Pinpoint the cell where the given text exists, returning its (x, y) midpoint coordinate. 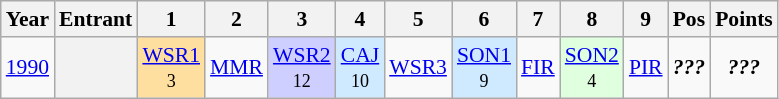
WSR3 (418, 68)
MMR (236, 68)
9 (646, 19)
Year (28, 19)
WSR212 (302, 68)
WSR13 (171, 68)
5 (418, 19)
8 (592, 19)
CAJ10 (360, 68)
1990 (28, 68)
2 (236, 19)
Entrant (96, 19)
1 (171, 19)
PIR (646, 68)
3 (302, 19)
6 (484, 19)
Pos (690, 19)
Points (744, 19)
FIR (538, 68)
4 (360, 19)
7 (538, 19)
SON24 (592, 68)
SON19 (484, 68)
